Return [x, y] of the center of cell containing provided text 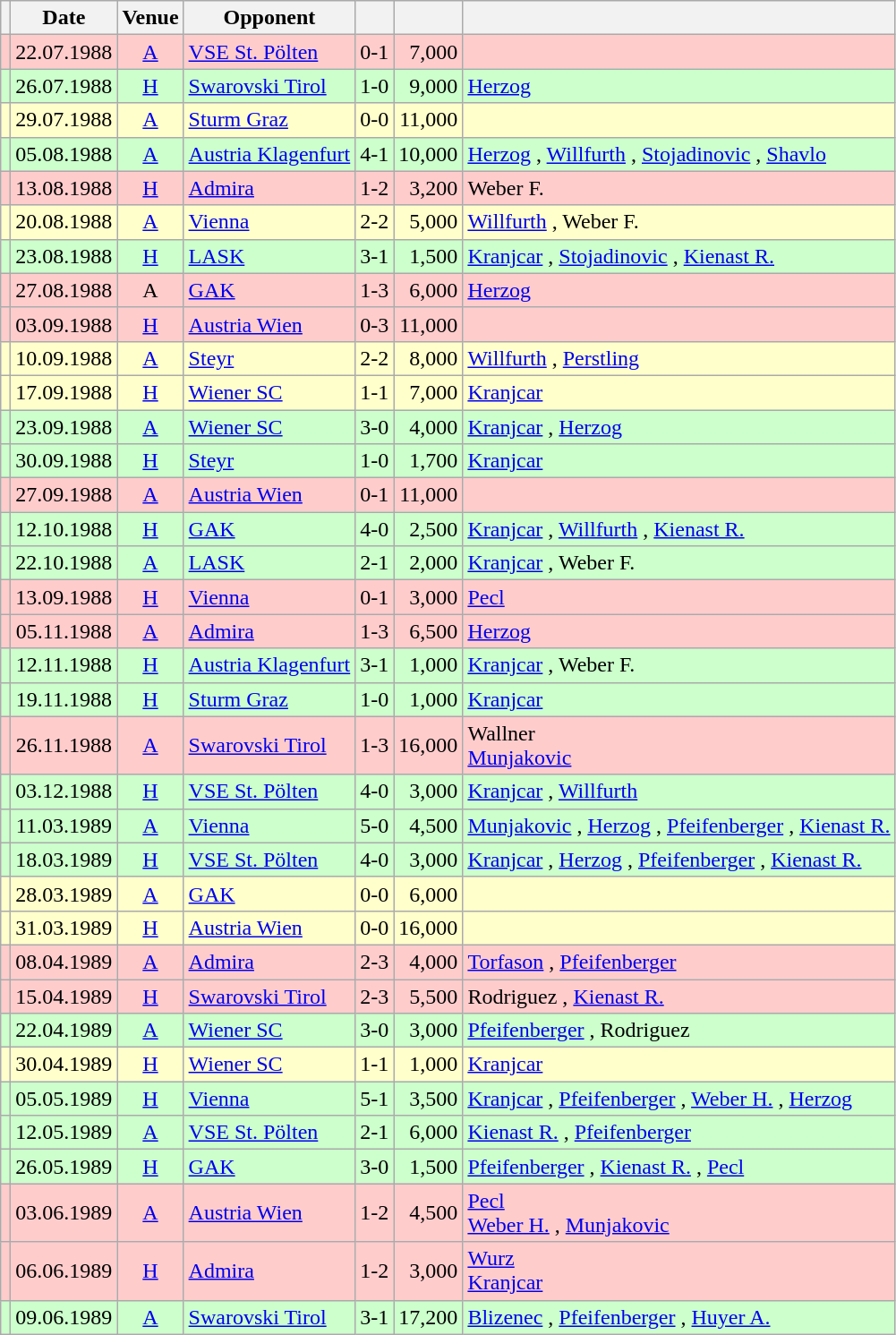
26.11.1988 [64, 745]
Kranjcar , Herzog [678, 427]
5-1 [374, 1099]
09.06.1989 [64, 1317]
5-0 [374, 826]
Pfeifenberger , Rodriguez [678, 1031]
Wurz Kranjcar [678, 1271]
13.08.1988 [64, 188]
08.04.1989 [64, 962]
Blizenec , Pfeifenberger , Huyer A. [678, 1317]
3,200 [428, 188]
22.10.1988 [64, 563]
Kranjcar , Herzog , Pfeifenberger , Kienast R. [678, 860]
Pecl Weber H. , Munjakovic [678, 1212]
2,000 [428, 563]
19.11.1988 [64, 699]
Date [64, 18]
30.04.1989 [64, 1065]
18.03.1989 [64, 860]
30.09.1988 [64, 461]
4-1 [374, 154]
Kranjcar , Pfeifenberger , Weber H. , Herzog [678, 1099]
Venue [150, 18]
13.09.1988 [64, 597]
Kranjcar , Willfurth , Kienast R. [678, 529]
Torfason , Pfeifenberger [678, 962]
03.12.1988 [64, 792]
Willfurth , Weber F. [678, 222]
22.07.1988 [64, 52]
06.06.1989 [64, 1271]
27.08.1988 [64, 290]
12.10.1988 [64, 529]
17,200 [428, 1317]
Kranjcar , Willfurth [678, 792]
11.03.1989 [64, 826]
10.09.1988 [64, 358]
Weber F. [678, 188]
23.08.1988 [64, 256]
29.07.1988 [64, 120]
27.09.1988 [64, 495]
9,000 [428, 86]
Kranjcar , Stojadinovic , Kienast R. [678, 256]
26.05.1989 [64, 1167]
05.05.1989 [64, 1099]
Pfeifenberger , Kienast R. , Pecl [678, 1167]
Wallner Munjakovic [678, 745]
26.07.1988 [64, 86]
Opponent [269, 18]
05.11.1988 [64, 631]
Herzog , Willfurth , Stojadinovic , Shavlo [678, 154]
1,700 [428, 461]
12.11.1988 [64, 665]
2,500 [428, 529]
10,000 [428, 154]
8,000 [428, 358]
6,500 [428, 631]
28.03.1989 [64, 894]
3,500 [428, 1099]
23.09.1988 [64, 427]
0-3 [374, 324]
12.05.1989 [64, 1133]
17.09.1988 [64, 392]
5,500 [428, 997]
Willfurth , Perstling [678, 358]
5,000 [428, 222]
Rodriguez , Kienast R. [678, 997]
31.03.1989 [64, 928]
03.06.1989 [64, 1212]
05.08.1988 [64, 154]
15.04.1989 [64, 997]
03.09.1988 [64, 324]
Kienast R. , Pfeifenberger [678, 1133]
22.04.1989 [64, 1031]
20.08.1988 [64, 222]
Pecl [678, 597]
Munjakovic , Herzog , Pfeifenberger , Kienast R. [678, 826]
